For the text-containing cell, return its midpoint in (x, y) coordinate format. 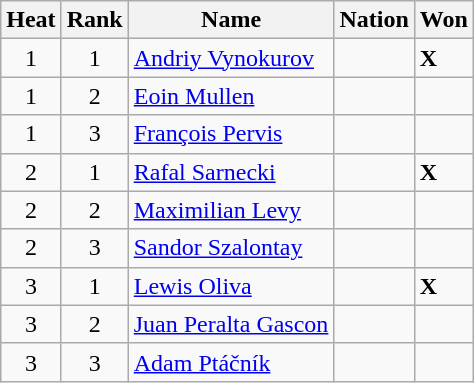
François Pervis (231, 134)
Won (444, 20)
Andriy Vynokurov (231, 58)
Rank (94, 20)
Juan Peralta Gascon (231, 324)
Name (231, 20)
Lewis Oliva (231, 286)
Maximilian Levy (231, 210)
Eoin Mullen (231, 96)
Heat (31, 20)
Rafal Sarnecki (231, 172)
Sandor Szalontay (231, 248)
Nation (374, 20)
Adam Ptáčník (231, 362)
